Locate the cell with the specified text and output its [X, Y] center coordinate. 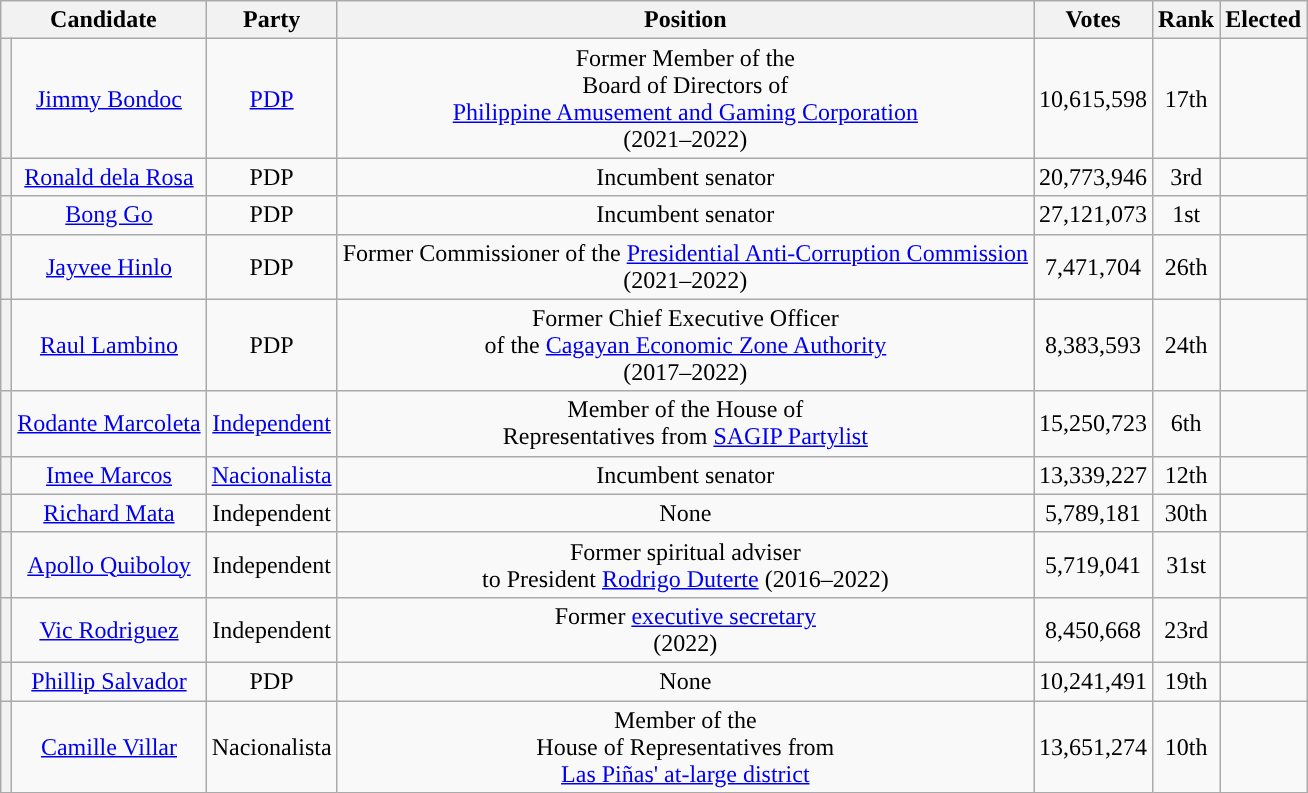
13,651,274 [1094, 746]
Former Commissioner of the Presidential Anti-Corruption Commission(2021–2022) [685, 266]
27,121,073 [1094, 215]
8,450,668 [1094, 630]
Former spiritual adviserto President Rodrigo Duterte (2016–2022) [685, 564]
30th [1186, 513]
6th [1186, 424]
7,471,704 [1094, 266]
5,719,041 [1094, 564]
Votes [1094, 20]
31st [1186, 564]
17th [1186, 98]
12th [1186, 475]
15,250,723 [1094, 424]
Candidate [104, 20]
26th [1186, 266]
5,789,181 [1094, 513]
Phillip Salvador [109, 681]
Member of theHouse of Representatives from Las Piñas' at-large district [685, 746]
8,383,593 [1094, 345]
Rodante Marcoleta [109, 424]
Camille Villar [109, 746]
3rd [1186, 177]
24th [1186, 345]
Jimmy Bondoc [109, 98]
Member of the House of Representatives from SAGIP Partylist [685, 424]
Vic Rodriguez [109, 630]
20,773,946 [1094, 177]
Jayvee Hinlo [109, 266]
10,615,598 [1094, 98]
Position [685, 20]
Apollo Quiboloy [109, 564]
23rd [1186, 630]
Richard Mata [109, 513]
19th [1186, 681]
10th [1186, 746]
Imee Marcos [109, 475]
Rank [1186, 20]
Former Chief Executive Officerof the Cagayan Economic Zone Authority(2017–2022) [685, 345]
13,339,227 [1094, 475]
Ronald dela Rosa [109, 177]
Former executive secretary(2022) [685, 630]
1st [1186, 215]
Party [272, 20]
10,241,491 [1094, 681]
Former Member of theBoard of Directors ofPhilippine Amusement and Gaming Corporation(2021–2022) [685, 98]
Raul Lambino [109, 345]
Elected [1264, 20]
Bong Go [109, 215]
